Determine the [X, Y] coordinate at the center of the cell enclosing the given text.  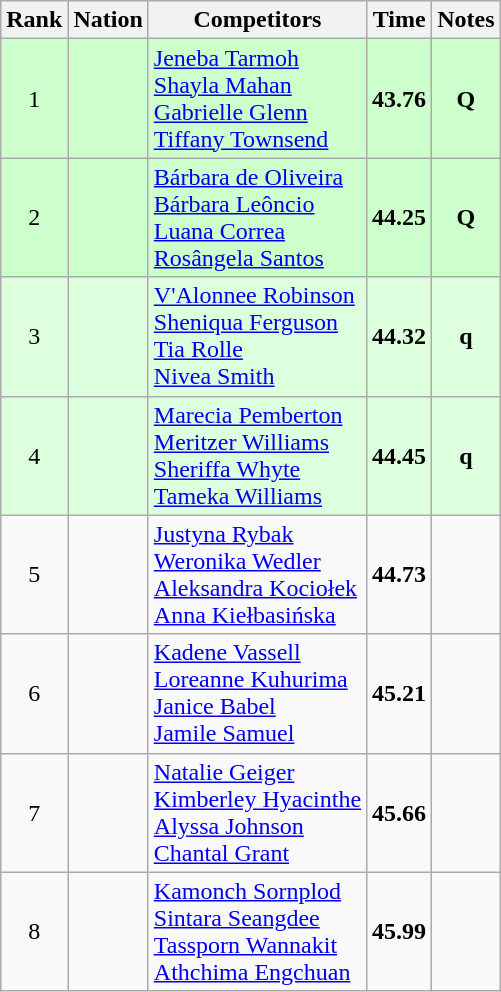
44.32 [400, 336]
1 [34, 98]
45.21 [400, 694]
Notes [466, 20]
Natalie GeigerKimberley HyacintheAlyssa JohnsonChantal Grant [257, 812]
Marecia PembertonMeritzer WilliamsSheriffa WhyteTameka Williams [257, 456]
44.45 [400, 456]
4 [34, 456]
Competitors [257, 20]
Bárbara de OliveiraBárbara LeôncioLuana CorreaRosângela Santos [257, 218]
2 [34, 218]
Jeneba TarmohShayla MahanGabrielle GlennTiffany Townsend [257, 98]
Rank [34, 20]
45.99 [400, 932]
44.73 [400, 574]
45.66 [400, 812]
Justyna RybakWeronika WedlerAleksandra KociołekAnna Kiełbasińska [257, 574]
43.76 [400, 98]
3 [34, 336]
8 [34, 932]
44.25 [400, 218]
Nation [108, 20]
Time [400, 20]
6 [34, 694]
Kadene VassellLoreanne KuhurimaJanice BabelJamile Samuel [257, 694]
Kamonch SornplodSintara SeangdeeTassporn WannakitAthchima Engchuan [257, 932]
7 [34, 812]
5 [34, 574]
V'Alonnee RobinsonSheniqua FergusonTia RolleNivea Smith [257, 336]
